Extract the (X, Y) coordinate from the center of the cell holding the provided text.  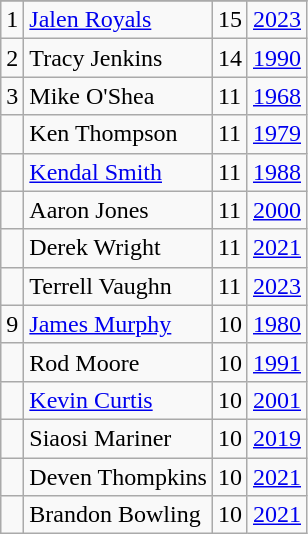
Jalen Royals (118, 20)
Brandon Bowling (118, 515)
Ken Thompson (118, 134)
James Murphy (118, 324)
9 (12, 324)
2000 (276, 210)
Derek Wright (118, 248)
2019 (276, 438)
Mike O'Shea (118, 96)
3 (12, 96)
Aaron Jones (118, 210)
1 (12, 20)
2 (12, 58)
Rod Moore (118, 362)
1991 (276, 362)
14 (230, 58)
2001 (276, 400)
15 (230, 20)
1990 (276, 58)
Kendal Smith (118, 172)
Kevin Curtis (118, 400)
Deven Thompkins (118, 477)
Tracy Jenkins (118, 58)
1968 (276, 96)
Terrell Vaughn (118, 286)
1979 (276, 134)
1988 (276, 172)
Siaosi Mariner (118, 438)
1980 (276, 324)
